Detect which cell encompasses the target text, then output its [X, Y] center coordinate. 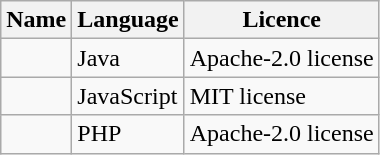
Language [128, 20]
Licence [282, 20]
Name [36, 20]
Java [128, 58]
PHP [128, 134]
MIT license [282, 96]
JavaScript [128, 96]
